Determine the [X, Y] coordinate at the center of the cell enclosing the given text.  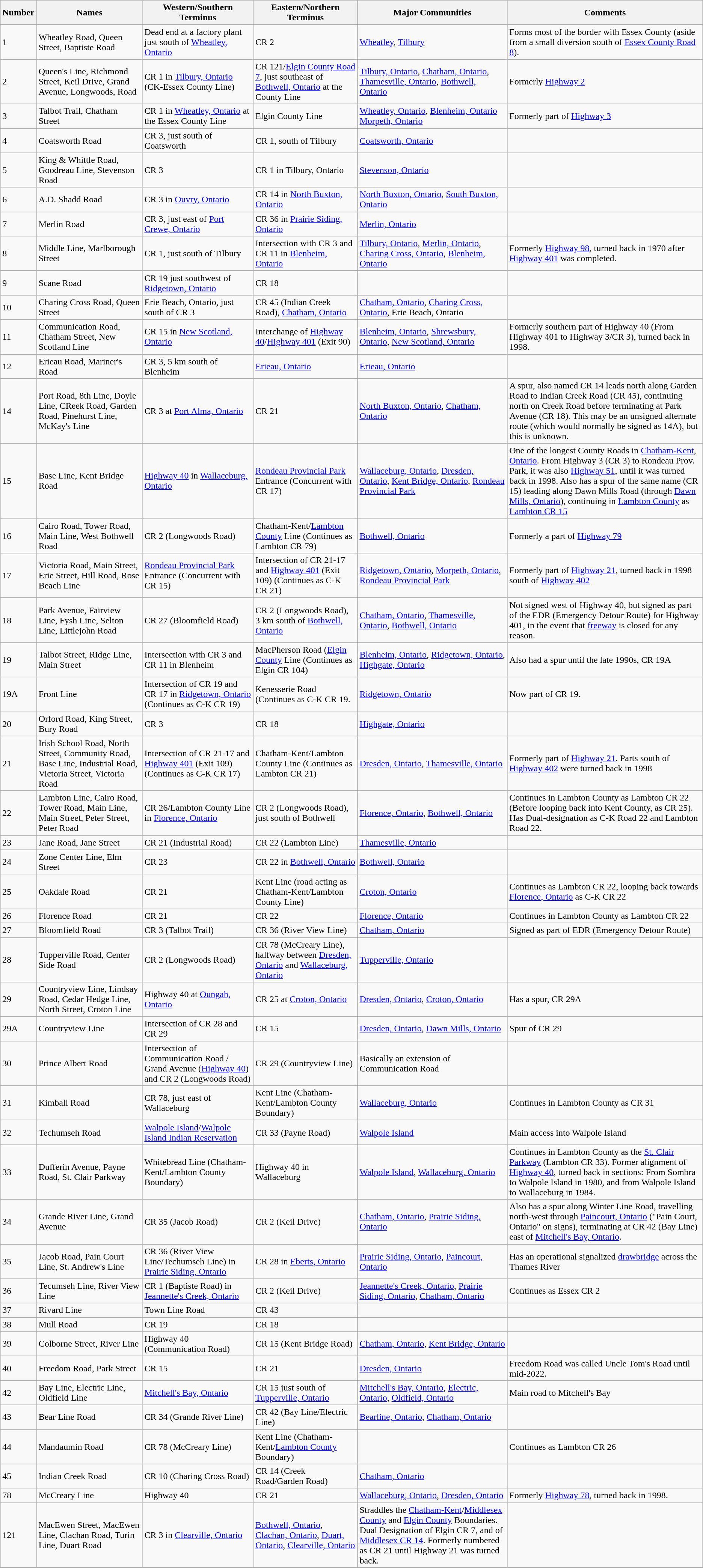
Merlin, Ontario [433, 224]
Florence, Ontario, Bothwell, Ontario [433, 813]
Port Road, 8th Line, Doyle Line, CReek Road, Garden Road, Pinehurst Line, McKay's Line [89, 411]
Eastern/Northern Terminus [305, 13]
45 [18, 1476]
Dresden, Ontario, Dawn Mills, Ontario [433, 1029]
Interchange of Highway 40/Highway 401 (Exit 90) [305, 337]
CR 33 (Payne Road) [305, 1133]
Park Avenue, Fairview Line, Fysh Line, Selton Line, Littlejohn Road [89, 620]
Middle Line, Marlborough Street [89, 253]
121 [18, 1535]
Tecumseh Line, River View Line [89, 1291]
Continues in Lambton County as Lambton CR 22 [605, 916]
15 [18, 481]
20 [18, 724]
Walpole Island/Walpole Island Indian Reservation [198, 1133]
7 [18, 224]
CR 1 in Tilbury, Ontario (CK-Essex County Line) [198, 82]
CR 3, just south of Coatsworth [198, 140]
Walpole Island [433, 1133]
Scane Road [89, 283]
CR 78 (McCreary Line) [198, 1446]
CR 25 at Croton, Ontario [305, 999]
Queen's Line, Richmond Street, Keil Drive, Grand Avenue, Longwoods, Road [89, 82]
Ridgetown, Ontario, Morpeth, Ontario, Rondeau Provincial Park [433, 576]
43 [18, 1417]
Western/Southern Terminus [198, 13]
Mitchell's Bay, Ontario [198, 1392]
Chatham, Ontario, Kent Bridge, Ontario [433, 1344]
CR 42 (Bay Line/Electric Line) [305, 1417]
Basically an extension of Communication Road [433, 1064]
Walpole Island, Wallaceburg, Ontario [433, 1172]
CR 15 just south of Tupperville, Ontario [305, 1392]
Florence Road [89, 916]
6 [18, 200]
Erieau Road, Mariner's Road [89, 366]
Formerly southern part of Highway 40 (From Highway 401 to Highway 3/CR 3), turned back in 1998. [605, 337]
Wallaceburg, Ontario, Dresden, Ontario, Kent Bridge, Ontario, Rondeau Provincial Park [433, 481]
5 [18, 170]
Highway 40 (Communication Road) [198, 1344]
44 [18, 1446]
CR 1 in Wheatley, Ontario at the Essex County Line [198, 116]
Chatham-Kent/Lambton County Line (Continues as Lambton CR 79) [305, 536]
18 [18, 620]
33 [18, 1172]
Comments [605, 13]
Blenheim, Ontario, Shrewsbury, Ontario, New Scotland, Ontario [433, 337]
Intersection with CR 3 and CR 11 in Blenheim, Ontario [305, 253]
Mull Road [89, 1324]
Dead end at a factory plant just south of Wheatley, Ontario [198, 42]
Whitebread Line (Chatham-Kent/Lambton County Boundary) [198, 1172]
Ridgetown, Ontario [433, 694]
CR 78, just east of Wallaceburg [198, 1103]
MacEwen Street, MacEwen Line, Clachan Road, Turin Line, Duart Road [89, 1535]
CR 26/Lambton County Line in Florence, Ontario [198, 813]
78 [18, 1496]
35 [18, 1261]
Elgin County Line [305, 116]
Formerly part of Highway 21, turned back in 1998 south of Highway 402 [605, 576]
Wheatley, Tilbury [433, 42]
Kimball Road [89, 1103]
McCreary Line [89, 1496]
Wallaceburg, Ontario [433, 1103]
Highgate, Ontario [433, 724]
29A [18, 1029]
36 [18, 1291]
CR 43 [305, 1310]
Stevenson, Ontario [433, 170]
Kenesserie Road (Continues as C-K CR 19. [305, 694]
Chatham, Ontario, Charing Cross, Ontario, Erie Beach, Ontario [433, 307]
Bay Line, Electric Line, Oldfield Line [89, 1392]
Talbot Street, Ridge Line, Main Street [89, 660]
Wheatley, Ontario, Blenheim, Ontario Morpeth, Ontario [433, 116]
22 [18, 813]
Thamesville, Ontario [433, 843]
Bearline, Ontario, Chatham, Ontario [433, 1417]
CR 121/Elgin County Road 7, just southeast of Bothwell, Ontario at the County Line [305, 82]
Now part of CR 19. [605, 694]
26 [18, 916]
38 [18, 1324]
Freedom Road was called Uncle Tom's Road until mid-2022. [605, 1368]
CR 22 in Bothwell, Ontario [305, 862]
Tilbury, Ontario, Chatham, Ontario, Thamesville, Ontario, Bothwell, Ontario [433, 82]
Signed as part of EDR (Emergency Detour Route) [605, 930]
CR 28 in Eberts, Ontario [305, 1261]
Wheatley Road, Queen Street, Baptiste Road [89, 42]
Also had a spur until the late 1990s, CR 19A [605, 660]
Spur of CR 29 [605, 1029]
Grande River Line, Grand Avenue [89, 1222]
CR 3 (Talbot Trail) [198, 930]
CR 3 in Clearville, Ontario [198, 1535]
MacPherson Road (Elgin County Line (Continues as Elgin CR 104) [305, 660]
Dresden, Ontario [433, 1368]
CR 35 (Jacob Road) [198, 1222]
Highway 40 at Oungah, Ontario [198, 999]
Formerly part of Highway 21. Parts south of Highway 402 were turned back in 1998 [605, 763]
31 [18, 1103]
Oakdale Road [89, 891]
10 [18, 307]
Countryview Line [89, 1029]
Main road to Mitchell's Bay [605, 1392]
Orford Road, King Street, Bury Road [89, 724]
Dresden, Ontario, Thamesville, Ontario [433, 763]
24 [18, 862]
Rondeau Provincial Park Entrance (Concurrent with CR 17) [305, 481]
30 [18, 1064]
CR 22 [305, 916]
CR 1, south of Tilbury [305, 140]
Zone Center Line, Elm Street [89, 862]
Names [89, 13]
1 [18, 42]
Merlin Road [89, 224]
9 [18, 283]
CR 23 [198, 862]
CR 21 (Industrial Road) [198, 843]
CR 15 in New Scotland, Ontario [198, 337]
CR 19 just southwest of Ridgetown, Ontario [198, 283]
Jeannette's Creek, Ontario, Prairie Siding, Ontario, Chatham, Ontario [433, 1291]
Chatham, Ontario, Thamesville, Ontario, Bothwell, Ontario [433, 620]
Countryview Line, Lindsay Road, Cedar Hedge Line, North Street, Croton Line [89, 999]
CR 3 in Ouvry, Ontario [198, 200]
CR 2 (Longwoods Road), just south of Bothwell [305, 813]
CR 15 (Kent Bridge Road) [305, 1344]
CR 36 (River View Line/Techumseh Line) in Prairie Siding, Ontario [198, 1261]
Prairie Siding, Ontario, Paincourt, Ontario [433, 1261]
Tupperville Road, Center Side Road [89, 960]
CR 2 [305, 42]
North Buxton, Ontario, South Buxton, Ontario [433, 200]
34 [18, 1222]
CR 22 (Lambton Line) [305, 843]
Chatham, Ontario, Prairie Siding, Ontario [433, 1222]
Florence, Ontario [433, 916]
CR 1 (Baptiste Road) in Jeannette's Creek, Ontario [198, 1291]
CR 3, 5 km south of Blenheim [198, 366]
CR 3, just east of Port Crewe, Ontario [198, 224]
Communication Road, Chatham Street, New Scotland Line [89, 337]
Forms most of the border with Essex County (aside from a small diversion south of Essex County Road 8). [605, 42]
25 [18, 891]
Highway 40 [198, 1496]
Blenheim, Ontario, Ridgetown, Ontario, Highgate, Ontario [433, 660]
Town Line Road [198, 1310]
CR 27 (Bloomfield Road) [198, 620]
Continues in Lambton County as CR 31 [605, 1103]
19A [18, 694]
3 [18, 116]
Formerly Highway 78, turned back in 1998. [605, 1496]
39 [18, 1344]
29 [18, 999]
Continues as Lambton CR 26 [605, 1446]
King & Whittle Road, Goodreau Line, Stevenson Road [89, 170]
CR 45 (Indian Creek Road), Chatham, Ontario [305, 307]
Kent Line (road acting as Chatham-Kent/Lambton County Line) [305, 891]
CR 29 (Countryview Line) [305, 1064]
19 [18, 660]
Number [18, 13]
Bothwell, Ontario, Clachan, Ontario, Duart, Ontario, Clearville, Ontario [305, 1535]
37 [18, 1310]
8 [18, 253]
Coatsworth Road [89, 140]
Formerly Highway 2 [605, 82]
Formerly a part of Highway 79 [605, 536]
CR 2 (Longwoods Road), 3 km south of Bothwell, Ontario [305, 620]
North Buxton, Ontario, Chatham, Ontario [433, 411]
Rondeau Provincial Park Entrance (Concurrent with CR 15) [198, 576]
Wallaceburg, Ontario, Dresden, Ontario [433, 1496]
28 [18, 960]
Victoria Road, Main Street, Erie Street, Hill Road, Rose Beach Line [89, 576]
4 [18, 140]
Charing Cross Road, Queen Street [89, 307]
16 [18, 536]
23 [18, 843]
CR 1 in Tilbury, Ontario [305, 170]
Continues as Essex CR 2 [605, 1291]
Major Communities [433, 13]
Front Line [89, 694]
Irish School Road, North Street, Community Road, Base Line, Industrial Road, Victoria Street, Victoria Road [89, 763]
11 [18, 337]
Techumseh Road [89, 1133]
12 [18, 366]
CR 1, just south of Tilbury [198, 253]
Highway 40 in Wallaceburg, Ontario [198, 481]
Bloomfield Road [89, 930]
42 [18, 1392]
27 [18, 930]
CR 36 in Prairie Siding, Ontario [305, 224]
Jacob Road, Pain Court Line, St. Andrew's Line [89, 1261]
32 [18, 1133]
Intersection of CR 28 and CR 29 [198, 1029]
Intersection of CR 19 and CR 17 in Ridgetown, Ontario (Continues as C-K CR 19) [198, 694]
Talbot Trail, Chatham Street [89, 116]
Base Line, Kent Bridge Road [89, 481]
Erie Beach, Ontario, just south of CR 3 [198, 307]
21 [18, 763]
CR 78 (McCreary Line), halfway between Dresden, Ontario and Wallaceburg, Ontario [305, 960]
Has an operational signalized drawbridge across the Thames River [605, 1261]
Coatsworth, Ontario [433, 140]
Intersection of CR 21-17 and Highway 401 (Exit 109) (Continues as C-K CR 21) [305, 576]
Dufferin Avenue, Payne Road, St. Clair Parkway [89, 1172]
CR 14 (Creek Road/Garden Road) [305, 1476]
Tupperville, Ontario [433, 960]
Formerly part of Highway 3 [605, 116]
Formerly Highway 98, turned back in 1970 after Highway 401 was completed. [605, 253]
Intersection of Communication Road / Grand Avenue (Highway 40) and CR 2 (Longwoods Road) [198, 1064]
CR 36 (River View Line) [305, 930]
14 [18, 411]
Intersection of CR 21-17 and Highway 401 (Exit 109) (Continues as C-K CR 17) [198, 763]
Intersection with CR 3 and CR 11 in Blenheim [198, 660]
Croton, Ontario [433, 891]
40 [18, 1368]
CR 10 (Charing Cross Road) [198, 1476]
Rivard Line [89, 1310]
Colborne Street, River Line [89, 1344]
Prince Albert Road [89, 1064]
Tilbury, Ontario, Merlin, Ontario, Charing Cross, Ontario, Blenheim, Ontario [433, 253]
Indian Creek Road [89, 1476]
Freedom Road, Park Street [89, 1368]
CR 3 at Port Alma, Ontario [198, 411]
Cairo Road, Tower Road, Main Line, West Bothwell Road [89, 536]
Mandaumin Road [89, 1446]
Has a spur, CR 29A [605, 999]
Dresden, Ontario, Croton, Ontario [433, 999]
A.D. Shadd Road [89, 200]
CR 34 (Grande River Line) [198, 1417]
Bear Line Road [89, 1417]
Mitchell's Bay, Ontario, Electric, Ontario, Oldfield, Ontario [433, 1392]
2 [18, 82]
Highway 40 in Wallaceburg [305, 1172]
Continues as Lambton CR 22, looping back towards Florence, Ontario as C-K CR 22 [605, 891]
17 [18, 576]
Chatham-Kent/Lambton County Line (Continues as Lambton CR 21) [305, 763]
CR 19 [198, 1324]
Jane Road, Jane Street [89, 843]
Lambton Line, Cairo Road, Tower Road, Main Line, Main Street, Peter Street, Peter Road [89, 813]
Main access into Walpole Island [605, 1133]
CR 14 in North Buxton, Ontario [305, 200]
